From the cell containing the given text, extract its center point as (X, Y) coordinate. 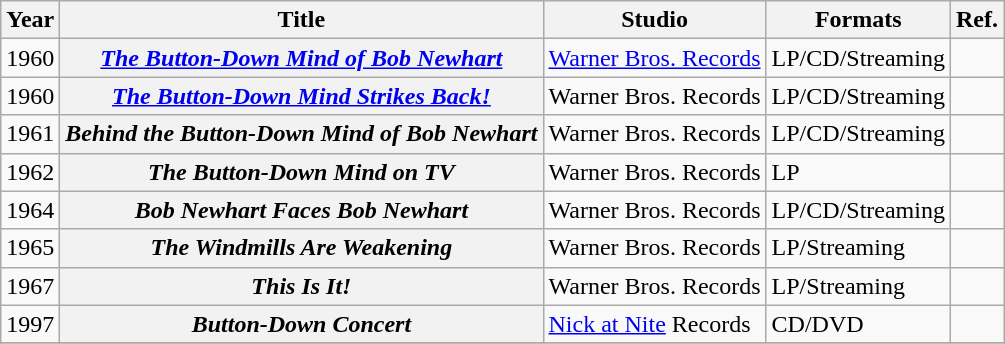
Behind the Button-Down Mind of Bob Newhart (302, 134)
1965 (30, 248)
Year (30, 20)
Formats (858, 20)
Ref. (976, 20)
The Windmills Are Weakening (302, 248)
1967 (30, 286)
1962 (30, 172)
Button-Down Concert (302, 324)
Title (302, 20)
LP (858, 172)
This Is It! (302, 286)
1961 (30, 134)
1997 (30, 324)
Studio (654, 20)
The Button-Down Mind Strikes Back! (302, 96)
The Button-Down Mind on TV (302, 172)
1964 (30, 210)
Bob Newhart Faces Bob Newhart (302, 210)
CD/DVD (858, 324)
The Button-Down Mind of Bob Newhart (302, 58)
Nick at Nite Records (654, 324)
